Scan for the cell matching the given text and deliver its (x, y) coordinate at center. 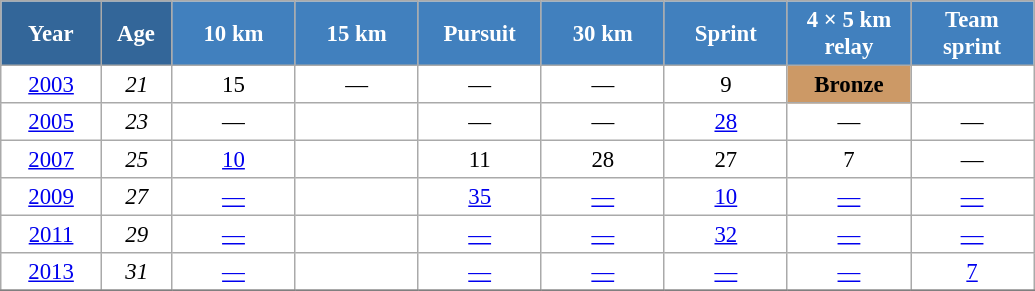
2009 (52, 197)
2003 (52, 85)
4 × 5 km relay (848, 34)
10 km (234, 34)
Age (136, 34)
25 (136, 160)
35 (480, 197)
30 km (602, 34)
Pursuit (480, 34)
29 (136, 235)
9 (726, 85)
7 (848, 160)
2007 (52, 160)
Bronze (848, 85)
2005 (52, 122)
15 (234, 85)
2011 (52, 235)
32 (726, 235)
Team sprint (972, 34)
Sprint (726, 34)
15 km (356, 34)
Year (52, 34)
21 (136, 85)
11 (480, 160)
23 (136, 122)
